Return (x, y) of the center of cell containing provided text 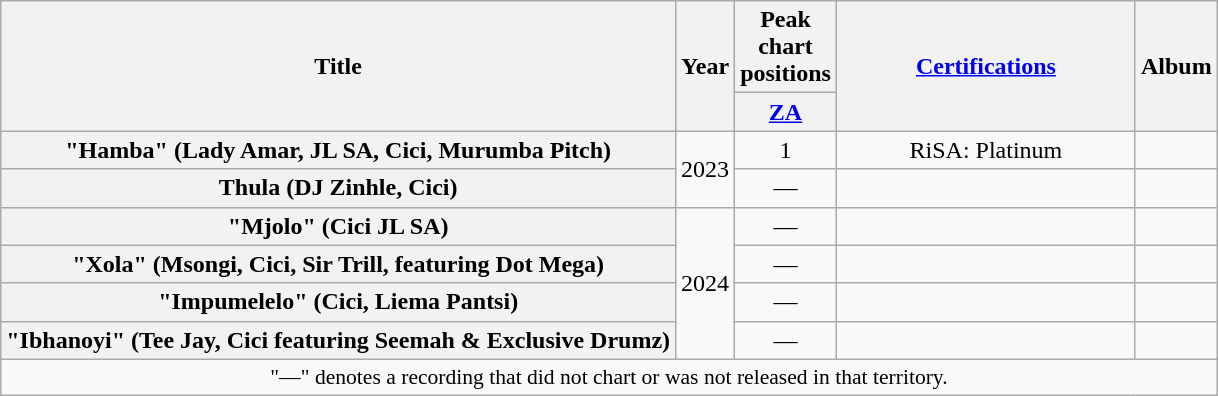
"Hamba" (Lady Amar, JL SA, Cici, Murumba Pitch) (338, 150)
Thula (DJ Zinhle, Cici) (338, 188)
Certifications (986, 66)
ZA (786, 112)
"Mjolo" (Cici JL SA) (338, 226)
1 (786, 150)
2023 (706, 169)
2024 (706, 283)
Title (338, 66)
Year (706, 66)
"Ibhanoyi" (Tee Jay, Cici featuring Seemah & Exclusive Drumz) (338, 340)
Album (1176, 66)
"Xola" (Msongi, Cici, Sir Trill, featuring Dot Mega) (338, 264)
"—" denotes a recording that did not chart or was not released in that territory. (609, 377)
RiSA: Platinum (986, 150)
"Impumelelo" (Cici, Liema Pantsi) (338, 302)
Peak chart positions (786, 47)
